Return [X, Y] of the center of cell containing provided text 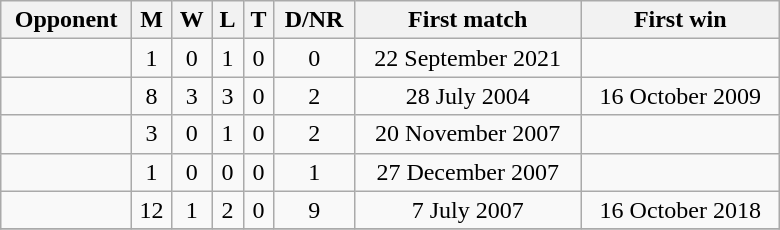
M [151, 20]
D/NR [314, 20]
28 July 2004 [468, 96]
9 [314, 210]
W [192, 20]
20 November 2007 [468, 134]
27 December 2007 [468, 172]
Opponent [66, 20]
7 July 2007 [468, 210]
First match [468, 20]
First win [680, 20]
16 October 2018 [680, 210]
L [228, 20]
8 [151, 96]
T [258, 20]
16 October 2009 [680, 96]
22 September 2021 [468, 58]
12 [151, 210]
